Identify which cell holds the provided text, then report its (X, Y) central coordinate. 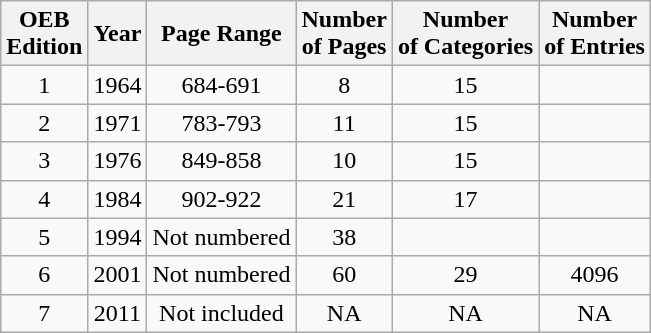
4096 (595, 275)
3 (44, 161)
6 (44, 275)
10 (344, 161)
2 (44, 123)
Not included (222, 313)
17 (465, 199)
684-691 (222, 85)
1 (44, 85)
OEBEdition (44, 34)
2011 (118, 313)
21 (344, 199)
849-858 (222, 161)
8 (344, 85)
38 (344, 237)
1976 (118, 161)
11 (344, 123)
Year (118, 34)
1984 (118, 199)
29 (465, 275)
Numberof Pages (344, 34)
Numberof Entries (595, 34)
7 (44, 313)
1994 (118, 237)
1964 (118, 85)
5 (44, 237)
60 (344, 275)
1971 (118, 123)
Numberof Categories (465, 34)
783-793 (222, 123)
4 (44, 199)
2001 (118, 275)
Page Range (222, 34)
902-922 (222, 199)
